Locate the cell with the specified text and output its (x, y) center coordinate. 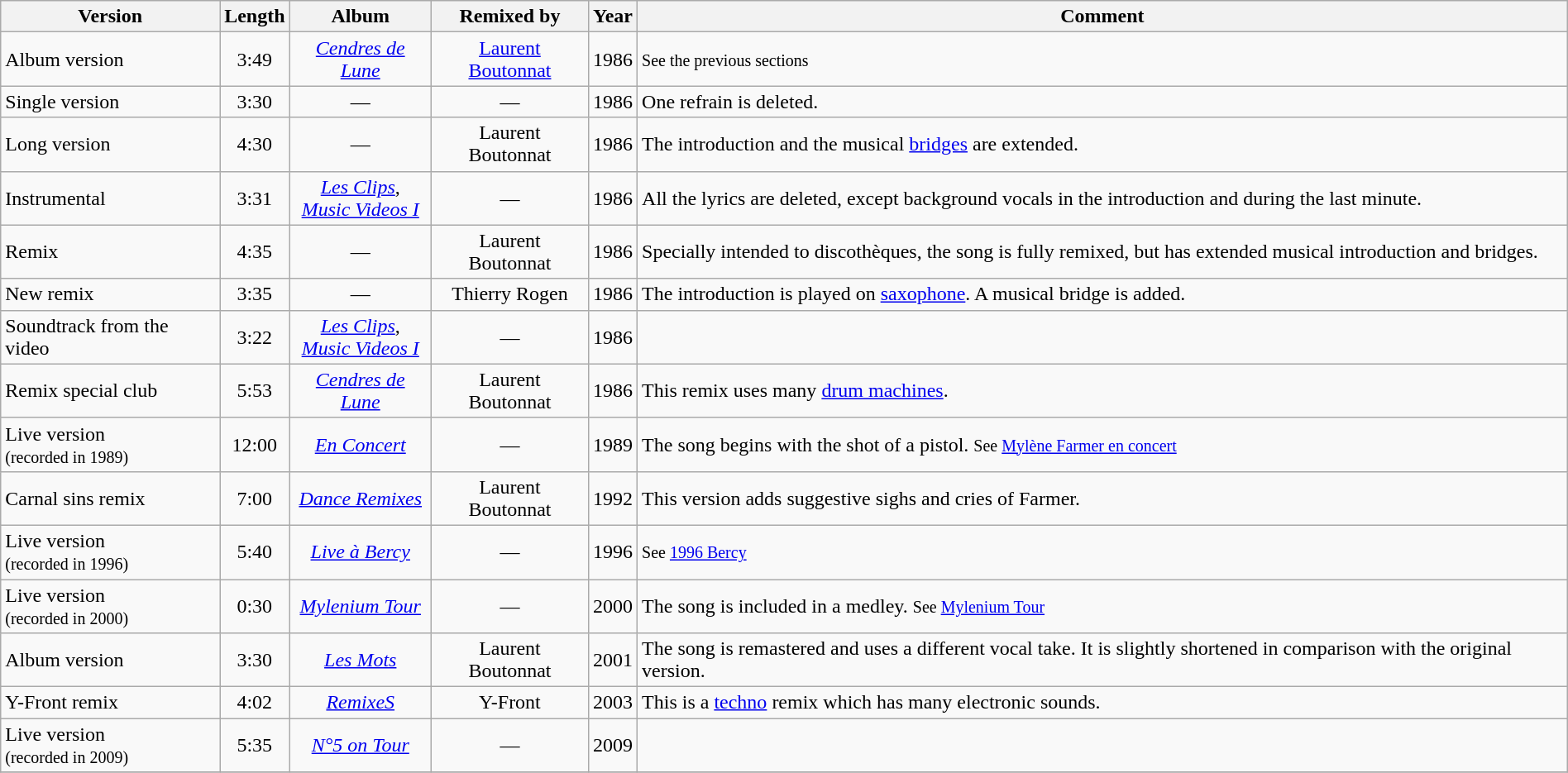
5:35 (255, 746)
Single version (111, 102)
See 1996 Bercy (1103, 552)
4:30 (255, 144)
Album (361, 17)
1992 (612, 498)
Long version (111, 144)
This version adds suggestive sighs and cries of Farmer. (1103, 498)
Year (612, 17)
Remixed by (509, 17)
The introduction and the musical bridges are extended. (1103, 144)
2009 (612, 746)
RemixeS (361, 703)
Remix (111, 251)
Length (255, 17)
N°5 on Tour (361, 746)
Mylenium Tour (361, 605)
Specially intended to discothèques, the song is fully remixed, but has extended musical introduction and bridges. (1103, 251)
One refrain is deleted. (1103, 102)
This remix uses many drum machines. (1103, 390)
Y-Front (509, 703)
Live version (recorded in 2009) (111, 746)
Dance Remixes (361, 498)
12:00 (255, 445)
2003 (612, 703)
2000 (612, 605)
Live version (recorded in 1996) (111, 552)
3:49 (255, 60)
5:40 (255, 552)
7:00 (255, 498)
3:31 (255, 198)
All the lyrics are deleted, except background vocals in the introduction and during the last minute. (1103, 198)
En Concert (361, 445)
The song is remastered and uses a different vocal take. It is slightly shortened in comparison with the original version. (1103, 660)
Remix special club (111, 390)
4:35 (255, 251)
3:22 (255, 337)
Instrumental (111, 198)
5:53 (255, 390)
Soundtrack from the video (111, 337)
Thierry Rogen (509, 294)
New remix (111, 294)
0:30 (255, 605)
3:35 (255, 294)
1989 (612, 445)
Comment (1103, 17)
Version (111, 17)
Live version (recorded in 2000) (111, 605)
Live à Bercy (361, 552)
2001 (612, 660)
The introduction is played on saxophone. A musical bridge is added. (1103, 294)
See the previous sections (1103, 60)
4:02 (255, 703)
Live version (recorded in 1989) (111, 445)
Carnal sins remix (111, 498)
1996 (612, 552)
Les Mots (361, 660)
This is a techno remix which has many electronic sounds. (1103, 703)
The song is included in a medley. See Mylenium Tour (1103, 605)
Y-Front remix (111, 703)
The song begins with the shot of a pistol. See Mylène Farmer en concert (1103, 445)
